Capture the cell that displays the provided text and extract its [x, y] central coordinate. 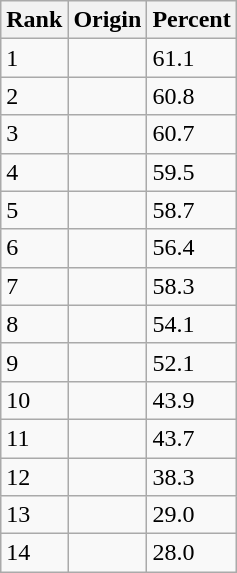
Origin [108, 20]
7 [34, 286]
52.1 [192, 362]
58.3 [192, 286]
Rank [34, 20]
Percent [192, 20]
11 [34, 438]
54.1 [192, 324]
1 [34, 58]
9 [34, 362]
14 [34, 553]
43.9 [192, 400]
3 [34, 134]
8 [34, 324]
28.0 [192, 553]
6 [34, 248]
38.3 [192, 477]
2 [34, 96]
58.7 [192, 210]
60.7 [192, 134]
5 [34, 210]
60.8 [192, 96]
43.7 [192, 438]
10 [34, 400]
61.1 [192, 58]
56.4 [192, 248]
13 [34, 515]
59.5 [192, 172]
29.0 [192, 515]
4 [34, 172]
12 [34, 477]
